Capture the cell that displays the provided text and extract its [X, Y] central coordinate. 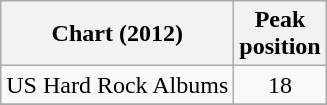
Chart (2012) [118, 34]
Peakposition [280, 34]
18 [280, 85]
US Hard Rock Albums [118, 85]
